Locate the cell with the specified text and output its [x, y] center coordinate. 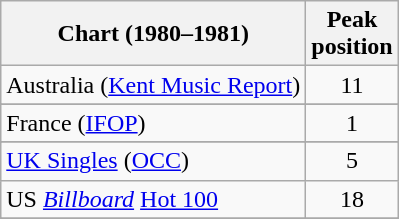
France (IFOP) [154, 123]
5 [352, 161]
Chart (1980–1981) [154, 34]
18 [352, 199]
Australia (Kent Music Report) [154, 85]
US Billboard Hot 100 [154, 199]
1 [352, 123]
11 [352, 85]
Peakposition [352, 34]
UK Singles (OCC) [154, 161]
